Detect which cell encompasses the target text, then output its (X, Y) center coordinate. 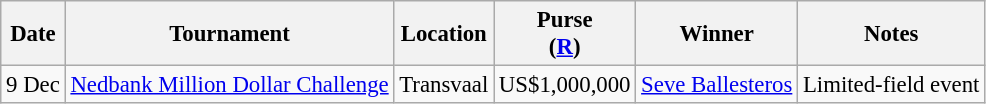
9 Dec (33, 85)
Notes (892, 34)
Location (444, 34)
Nedbank Million Dollar Challenge (230, 85)
US$1,000,000 (565, 85)
Limited-field event (892, 85)
Winner (717, 34)
Date (33, 34)
Seve Ballesteros (717, 85)
Purse(R) (565, 34)
Transvaal (444, 85)
Tournament (230, 34)
